Locate the cell with the specified text and output its [x, y] center coordinate. 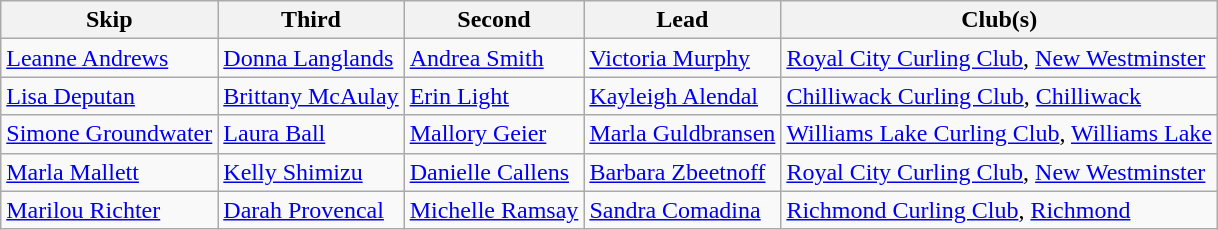
Third [311, 20]
Second [494, 20]
Chilliwack Curling Club, Chilliwack [1000, 96]
Richmond Curling Club, Richmond [1000, 210]
Skip [110, 20]
Donna Langlands [311, 58]
Kayleigh Alendal [682, 96]
Lisa Deputan [110, 96]
Barbara Zbeetnoff [682, 172]
Kelly Shimizu [311, 172]
Michelle Ramsay [494, 210]
Lead [682, 20]
Mallory Geier [494, 134]
Williams Lake Curling Club, Williams Lake [1000, 134]
Brittany McAulay [311, 96]
Marla Guldbransen [682, 134]
Erin Light [494, 96]
Danielle Callens [494, 172]
Leanne Andrews [110, 58]
Marilou Richter [110, 210]
Simone Groundwater [110, 134]
Marla Mallett [110, 172]
Darah Provencal [311, 210]
Andrea Smith [494, 58]
Club(s) [1000, 20]
Victoria Murphy [682, 58]
Laura Ball [311, 134]
Sandra Comadina [682, 210]
